Scan for the cell matching the given text and deliver its (x, y) coordinate at center. 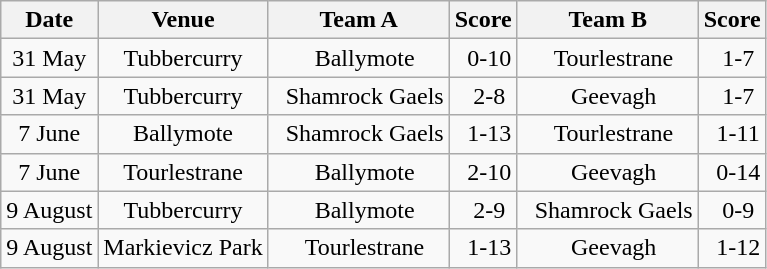
Team B (608, 20)
Venue (183, 20)
2-9 (483, 210)
1-12 (732, 248)
0-9 (732, 210)
Date (50, 20)
Markievicz Park (183, 248)
2-8 (483, 96)
2-10 (483, 172)
1-11 (732, 134)
0-14 (732, 172)
Team A (358, 20)
0-10 (483, 58)
